Extract the (x, y) coordinate from the center of the cell holding the provided text.  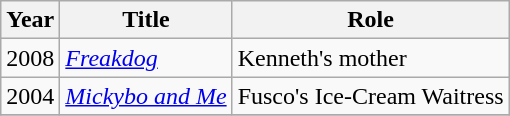
Year (30, 20)
Title (146, 20)
Mickybo and Me (146, 96)
Freakdog (146, 58)
Kenneth's mother (370, 58)
Fusco's Ice-Cream Waitress (370, 96)
2004 (30, 96)
2008 (30, 58)
Role (370, 20)
